For the text-containing cell, return its midpoint in (x, y) coordinate format. 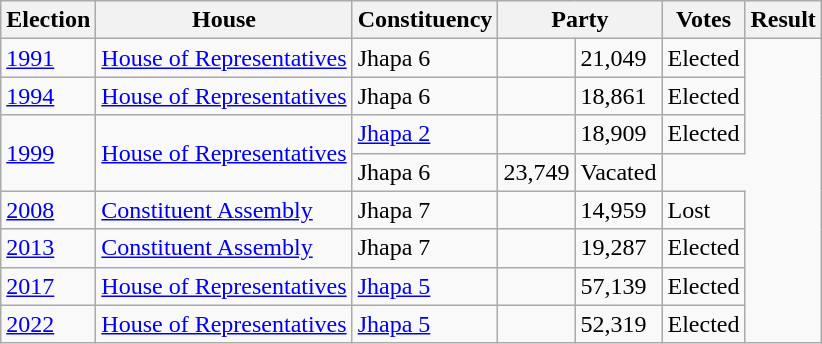
1994 (48, 96)
Votes (704, 20)
19,287 (618, 248)
Party (580, 20)
House (224, 20)
Constituency (425, 20)
Result (783, 20)
18,909 (618, 134)
Lost (704, 210)
57,139 (618, 286)
2022 (48, 324)
Election (48, 20)
52,319 (618, 324)
21,049 (618, 58)
14,959 (618, 210)
1999 (48, 153)
2013 (48, 248)
Jhapa 2 (425, 134)
23,749 (536, 172)
Vacated (618, 172)
2017 (48, 286)
18,861 (618, 96)
1991 (48, 58)
2008 (48, 210)
